Identify which cell holds the provided text, then report its [x, y] central coordinate. 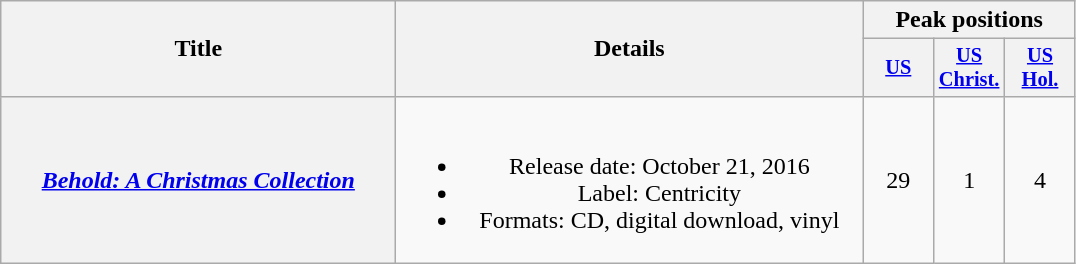
Peak positions [970, 20]
29 [898, 180]
Title [198, 49]
4 [1040, 180]
Release date: October 21, 2016Label: CentricityFormats: CD, digital download, vinyl [630, 180]
US Hol. [1040, 68]
US Christ. [970, 68]
Behold: A Christmas Collection [198, 180]
US [898, 68]
1 [970, 180]
Details [630, 49]
